Return [x, y] of the center of cell containing provided text 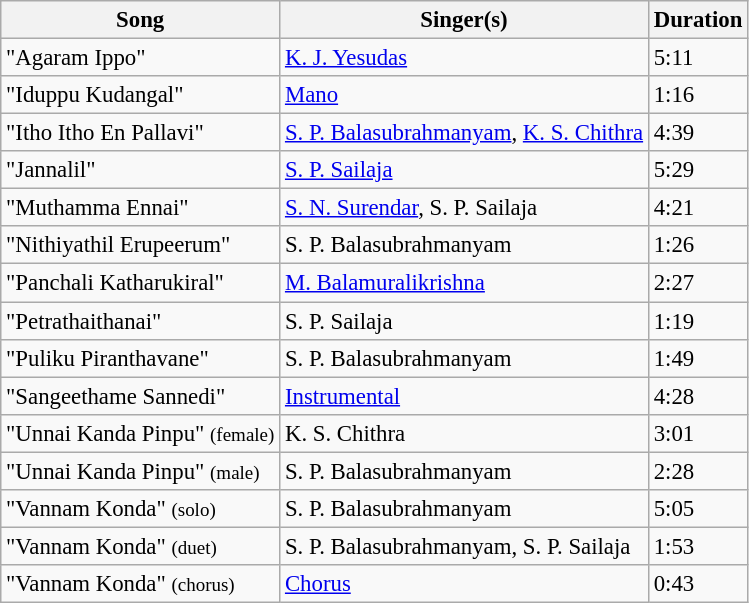
"Unnai Kanda Pinpu" (female) [140, 433]
S. P. Balasubrahmanyam, K. S. Chithra [464, 133]
S. N. Surendar, S. P. Sailaja [464, 208]
"Sangeethame Sannedi" [140, 396]
"Panchali Katharukiral" [140, 283]
"Unnai Kanda Pinpu" (male) [140, 471]
2:27 [698, 283]
"Vannam Konda" (solo) [140, 509]
0:43 [698, 584]
1:19 [698, 321]
4:21 [698, 208]
Instrumental [464, 396]
K. J. Yesudas [464, 58]
S. P. Balasubrahmanyam, S. P. Sailaja [464, 546]
4:39 [698, 133]
3:01 [698, 433]
2:28 [698, 471]
Chorus [464, 584]
"Puliku Piranthavane" [140, 358]
Singer(s) [464, 20]
Song [140, 20]
1:26 [698, 245]
"Agaram Ippo" [140, 58]
"Itho Itho En Pallavi" [140, 133]
"Iduppu Kudangal" [140, 95]
"Nithiyathil Erupeerum" [140, 245]
1:49 [698, 358]
"Vannam Konda" (chorus) [140, 584]
5:05 [698, 509]
Duration [698, 20]
"Vannam Konda" (duet) [140, 546]
Mano [464, 95]
1:16 [698, 95]
K. S. Chithra [464, 433]
M. Balamuralikrishna [464, 283]
5:11 [698, 58]
"Muthamma Ennai" [140, 208]
1:53 [698, 546]
5:29 [698, 170]
4:28 [698, 396]
"Jannalil" [140, 170]
"Petrathaithanai" [140, 321]
